Return the [x, y] coordinate for the center point of the cell that contains the specified text.  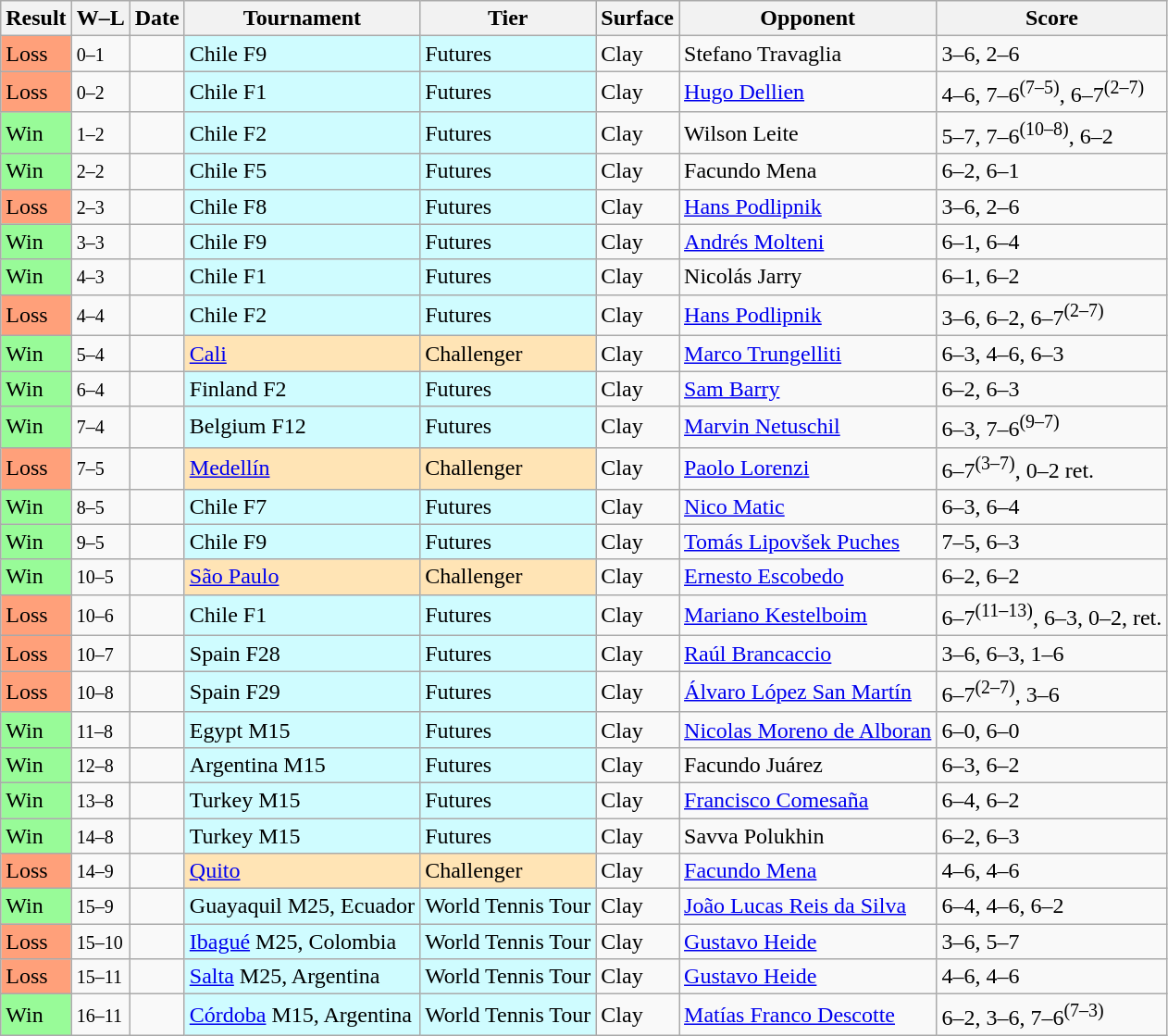
Marvin Netuschil [808, 428]
Francisco Comesaña [808, 801]
7–4 [100, 428]
15–11 [100, 977]
6–4 [100, 389]
Spain F28 [302, 654]
7–5, 6–3 [1051, 542]
6–4, 4–6, 6–2 [1051, 906]
Egypt M15 [302, 730]
São Paulo [302, 577]
14–9 [100, 871]
Ibagué M25, Colombia [302, 942]
9–5 [100, 542]
3–6, 5–7 [1051, 942]
Tournament [302, 19]
2–3 [100, 206]
6–3, 4–6, 6–3 [1051, 354]
15–9 [100, 906]
7–5 [100, 468]
Mariano Kestelboim [808, 615]
Facundo Juárez [808, 765]
6–4, 6–2 [1051, 801]
Chile F5 [302, 171]
Finland F2 [302, 389]
Nicolas Moreno de Alboran [808, 730]
10–7 [100, 654]
5–7, 7–6(10–8), 6–2 [1051, 133]
6–2, 6–2 [1051, 577]
6–2, 3–6, 7–6(7–3) [1051, 1015]
Surface [638, 19]
4–6, 7–6(7–5), 6–7(2–7) [1051, 93]
Chile F7 [302, 506]
13–8 [100, 801]
1–2 [100, 133]
8–5 [100, 506]
Medellín [302, 468]
Stefano Travaglia [808, 54]
6–3, 6–4 [1051, 506]
6–7(3–7), 0–2 ret. [1051, 468]
Date [157, 19]
Wilson Leite [808, 133]
6–7(2–7), 3–6 [1051, 693]
6–2, 6–1 [1051, 171]
Tomás Lipovšek Puches [808, 542]
Marco Trungelliti [808, 354]
Tier [508, 19]
6–3, 6–2 [1051, 765]
10–8 [100, 693]
Raúl Brancaccio [808, 654]
4–4 [100, 315]
Nicolás Jarry [808, 277]
Savva Polukhin [808, 836]
Opponent [808, 19]
Spain F29 [302, 693]
Salta M25, Argentina [302, 977]
Córdoba M15, Argentina [302, 1015]
6–1, 6–2 [1051, 277]
Paolo Lorenzi [808, 468]
Result [36, 19]
Nico Matic [808, 506]
Chile F8 [302, 206]
Ernesto Escobedo [808, 577]
6–3, 7–6(9–7) [1051, 428]
Hugo Dellien [808, 93]
Argentina M15 [302, 765]
Andrés Molteni [808, 242]
Sam Barry [808, 389]
14–8 [100, 836]
3–3 [100, 242]
3–6, 6–2, 6–7(2–7) [1051, 315]
Score [1051, 19]
6–1, 6–4 [1051, 242]
12–8 [100, 765]
Guayaquil M25, Ecuador [302, 906]
6–0, 6–0 [1051, 730]
2–2 [100, 171]
4–3 [100, 277]
0–2 [100, 93]
10–6 [100, 615]
W–L [100, 19]
15–10 [100, 942]
10–5 [100, 577]
11–8 [100, 730]
Belgium F12 [302, 428]
0–1 [100, 54]
5–4 [100, 354]
16–11 [100, 1015]
Cali [302, 354]
Álvaro López San Martín [808, 693]
João Lucas Reis da Silva [808, 906]
6–7(11–13), 6–3, 0–2, ret. [1051, 615]
Matías Franco Descotte [808, 1015]
3–6, 6–3, 1–6 [1051, 654]
Quito [302, 871]
